Output the [X, Y] coordinate of the center of the cell containing the given text.  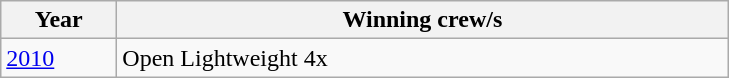
Open Lightweight 4x [422, 58]
Year [59, 20]
Winning crew/s [422, 20]
2010 [59, 58]
